Pinpoint the cell where the given text exists, returning its [X, Y] midpoint coordinate. 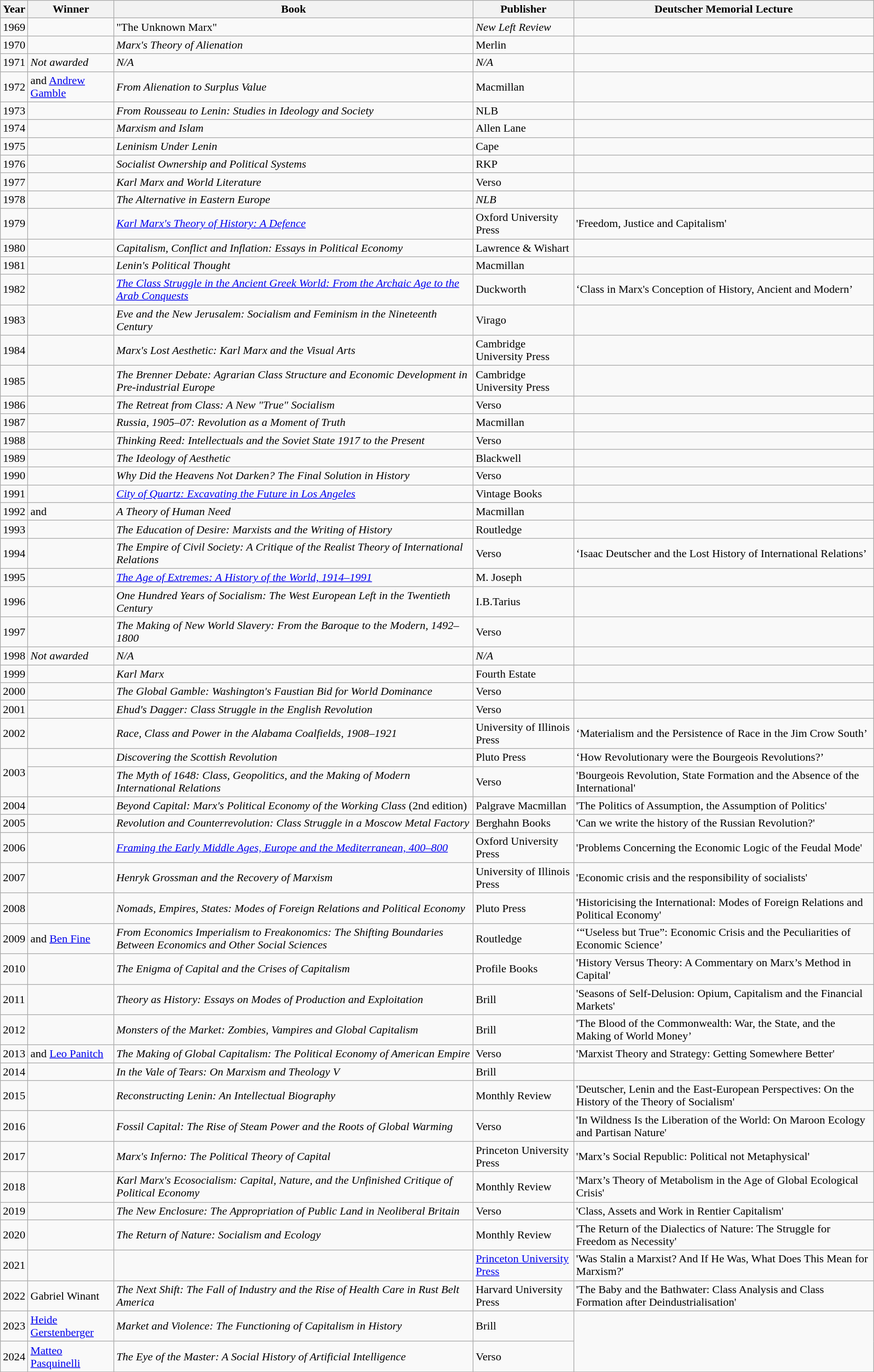
The Making of New World Slavery: From the Baroque to the Modern, 1492–1800 [294, 632]
'Seasons of Self-Delusion: Opium, Capitalism and the Financial Markets' [724, 999]
The Brenner Debate: Agrarian Class Structure and Economic Development in Pre-industrial Europe [294, 381]
1984 [14, 350]
2006 [14, 847]
Beyond Capital: Marx's Political Economy of the Working Class (2nd edition) [294, 806]
1999 [14, 674]
‘How Revolutionary were the Bourgeois Revolutions?’ [724, 757]
2020 [14, 1235]
2016 [14, 1126]
2013 [14, 1054]
1973 [14, 111]
1980 [14, 248]
Merlin [523, 45]
The Next Shift: The Fall of Industry and the Rise of Health Care in Rust Belt America [294, 1295]
Nomads, Empires, States: Modes of Foreign Relations and Political Economy [294, 908]
Cape [523, 146]
The Retreat from Class: A New "True" Socialism [294, 405]
1986 [14, 405]
2019 [14, 1211]
1988 [14, 440]
'Can we write the history of the Russian Revolution?' [724, 823]
'Marx’s Theory of Metabolism in the Age of Global Ecological Crisis' [724, 1187]
Year [14, 9]
Race, Class and Power in the Alabama Coalfields, 1908–1921 [294, 733]
Henryk Grossman and the Recovery of Marxism [294, 878]
From Rousseau to Lenin: Studies in Ideology and Society [294, 111]
1996 [14, 601]
1995 [14, 577]
Heide Gerstenberger [71, 1326]
Vintage Books [523, 494]
"The Unknown Marx" [294, 27]
1985 [14, 381]
Book [294, 9]
Deutscher Memorial Lecture [724, 9]
1976 [14, 164]
Winner [71, 9]
Gabriel Winant [71, 1295]
Ehud's Dagger: Class Struggle in the English Revolution [294, 709]
The Enigma of Capital and the Crises of Capitalism [294, 969]
2009 [14, 939]
The Education of Desire: Marxists and the Writing of History [294, 529]
RKP [523, 164]
The Class Struggle in the Ancient Greek World: From the Archaic Age to the Arab Conquests [294, 290]
The Global Gamble: Washington's Faustian Bid for World Dominance [294, 692]
Revolution and Counterrevolution: Class Struggle in a Moscow Metal Factory [294, 823]
'Economic crisis and the responsibility of socialists' [724, 878]
Lenin's Political Thought [294, 266]
The Eye of the Master: A Social History of Artificial Intelligence [294, 1356]
'Freedom, Justice and Capitalism' [724, 223]
'History Versus Theory: A Commentary on Marx’s Method in Capital' [724, 969]
M. Joseph [523, 577]
'Historicising the International: Modes of Foreign Relations and Political Economy' [724, 908]
1969 [14, 27]
The Age of Extremes: A History of the World, 1914–1991 [294, 577]
Market and Violence: The Functioning of Capitalism in History [294, 1326]
‘Class in Marx's Conception of History, Ancient and Modern’ [724, 290]
1982 [14, 290]
Monsters of the Market: Zombies, Vampires and Global Capitalism [294, 1030]
Fossil Capital: The Rise of Steam Power and the Roots of Global Warming [294, 1126]
'The Politics of Assumption, the Assumption of Politics' [724, 806]
2007 [14, 878]
and Andrew Gamble [71, 87]
1987 [14, 423]
Theory as History: Essays on Modes of Production and Exploitation [294, 999]
Matteo Pasquinelli [71, 1356]
2010 [14, 969]
Eve and the New Jerusalem: Socialism and Feminism in the Nineteenth Century [294, 320]
Fourth Estate [523, 674]
‘“Useless but True”: Economic Crisis and the Peculiarities of Economic Science’ [724, 939]
2014 [14, 1072]
‘Materialism and the Persistence of Race in the Jim Crow South’ [724, 733]
2008 [14, 908]
2015 [14, 1096]
1991 [14, 494]
Discovering the Scottish Revolution [294, 757]
1975 [14, 146]
2002 [14, 733]
In the Vale of Tears: On Marxism and Theology V [294, 1072]
Harvard University Press [523, 1295]
1992 [14, 511]
1993 [14, 529]
Karl Marx's Theory of History: A Defence [294, 223]
'Problems Concerning the Economic Logic of the Feudal Mode' [724, 847]
Thinking Reed: Intellectuals and the Soviet State 1917 to the Present [294, 440]
'Deutscher, Lenin and the East-European Perspectives: On the History of the Theory of Socialism' [724, 1096]
Duckworth [523, 290]
The Making of Global Capitalism: The Political Economy of American Empire [294, 1054]
1989 [14, 458]
and Ben Fine [71, 939]
Why Did the Heavens Not Darken? The Final Solution in History [294, 476]
The Alternative in Eastern Europe [294, 199]
2024 [14, 1356]
1997 [14, 632]
From Economics Imperialism to Freakonomics: The Shifting Boundaries Between Economics and Other Social Sciences [294, 939]
'Class, Assets and Work in Rentier Capitalism' [724, 1211]
2011 [14, 999]
'The Return of the Dialectics of Nature: The Struggle for Freedom as Necessity' [724, 1235]
Reconstructing Lenin: An Intellectual Biography [294, 1096]
A Theory of Human Need [294, 511]
Framing the Early Middle Ages, Europe and the Mediterranean, 400–800 [294, 847]
1974 [14, 128]
Karl Marx and World Literature [294, 182]
1998 [14, 656]
Marx's Inferno: The Political Theory of Capital [294, 1156]
1994 [14, 553]
and [71, 511]
One Hundred Years of Socialism: The West European Left in the Twentieth Century [294, 601]
Socialist Ownership and Political Systems [294, 164]
1979 [14, 223]
'The Blood of the Commonwealth: War, the State, and the Making of World Money’ [724, 1030]
1977 [14, 182]
'Was Stalin a Marxist? And If He Was, What Does This Mean for Marxism?' [724, 1266]
Leninism Under Lenin [294, 146]
The New Enclosure: The Appropriation of Public Land in Neoliberal Britain [294, 1211]
2012 [14, 1030]
From Alienation to Surplus Value [294, 87]
2001 [14, 709]
1970 [14, 45]
'Marx’s Social Republic: Political not Metaphysical' [724, 1156]
2017 [14, 1156]
Blackwell [523, 458]
2003 [14, 772]
'In Wildness Is the Liberation of the World: On Maroon Ecology and Partisan Nature' [724, 1126]
2000 [14, 692]
1981 [14, 266]
Publisher [523, 9]
and Leo Panitch [71, 1054]
2004 [14, 806]
Allen Lane [523, 128]
1972 [14, 87]
2005 [14, 823]
Russia, 1905–07: Revolution as a Moment of Truth [294, 423]
Berghahn Books [523, 823]
Karl Marx's Ecosocialism: Capital, Nature, and the Unfinished Critique of Political Economy [294, 1187]
Marx's Theory of Alienation [294, 45]
1978 [14, 199]
The Empire of Civil Society: A Critique of the Realist Theory of International Relations [294, 553]
City of Quartz: Excavating the Future in Los Angeles [294, 494]
The Ideology of Aesthetic [294, 458]
New Left Review [523, 27]
2022 [14, 1295]
2018 [14, 1187]
Marx's Lost Aesthetic: Karl Marx and the Visual Arts [294, 350]
Lawrence & Wishart [523, 248]
‘Isaac Deutscher and the Lost History of International Relations’ [724, 553]
Capitalism, Conflict and Inflation: Essays in Political Economy [294, 248]
The Myth of 1648: Class, Geopolitics, and the Making of Modern International Relations [294, 782]
1971 [14, 63]
1990 [14, 476]
Palgrave Macmillan [523, 806]
2021 [14, 1266]
1983 [14, 320]
'The Baby and the Bathwater: Class Analysis and Class Formation after Deindustrialisation' [724, 1295]
I.B.Tarius [523, 601]
The Return of Nature: Socialism and Ecology [294, 1235]
'Marxist Theory and Strategy: Getting Somewhere Better' [724, 1054]
Virago [523, 320]
Marxism and Islam [294, 128]
Profile Books [523, 969]
Karl Marx [294, 674]
2023 [14, 1326]
'Bourgeois Revolution, State Formation and the Absence of the International' [724, 782]
